Search for the cell housing the specified text and yield its (x, y) center coordinate. 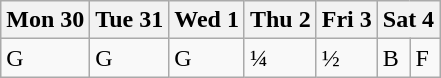
Mon 30 (46, 20)
Thu 2 (280, 20)
½ (346, 58)
B (394, 58)
Wed 1 (207, 20)
Fri 3 (346, 20)
F (425, 58)
Tue 31 (130, 20)
¼ (280, 58)
Sat 4 (408, 20)
